Pinpoint the cell where the given text exists, returning its [X, Y] midpoint coordinate. 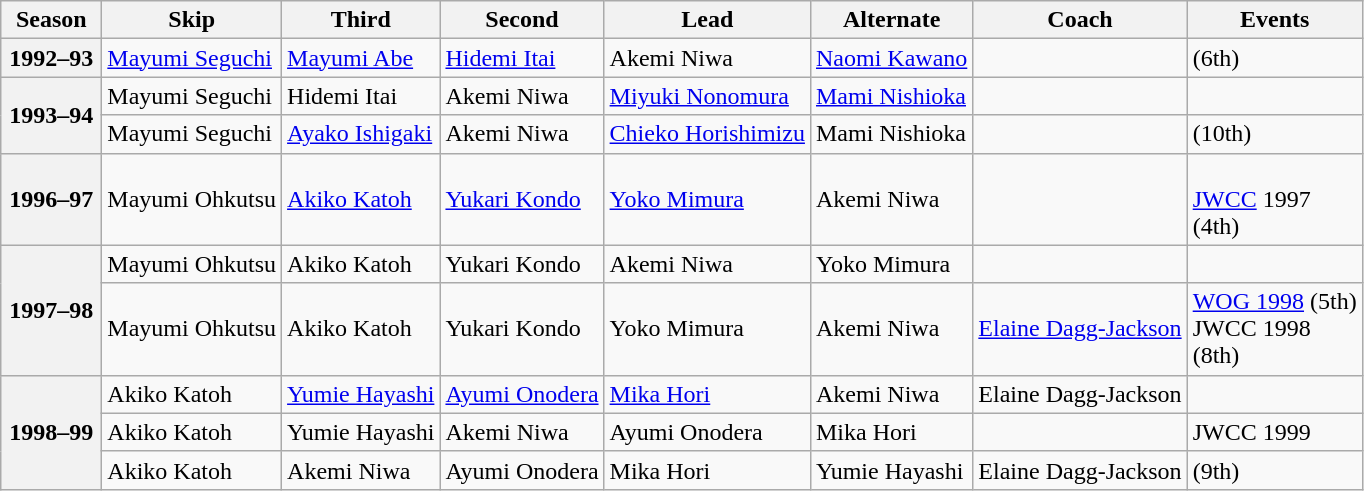
Chieko Horishimizu [707, 134]
(6th) [1274, 58]
Events [1274, 20]
Coach [1080, 20]
WOG 1998 (5th)JWCC 1998 (8th) [1274, 329]
Second [522, 20]
Miyuki Nonomura [707, 96]
1993–94 [52, 115]
Alternate [891, 20]
1996–97 [52, 199]
Third [361, 20]
Mayumi Abe [361, 58]
(9th) [1274, 470]
1998–99 [52, 432]
Season [52, 20]
Naomi Kawano [891, 58]
1992–93 [52, 58]
Skip [192, 20]
Lead [707, 20]
(10th) [1274, 134]
Ayako Ishigaki [361, 134]
JWCC 1999 [1274, 432]
JWCC 1997 (4th) [1274, 199]
1997–98 [52, 310]
